Locate the cell with the specified text and output its (x, y) center coordinate. 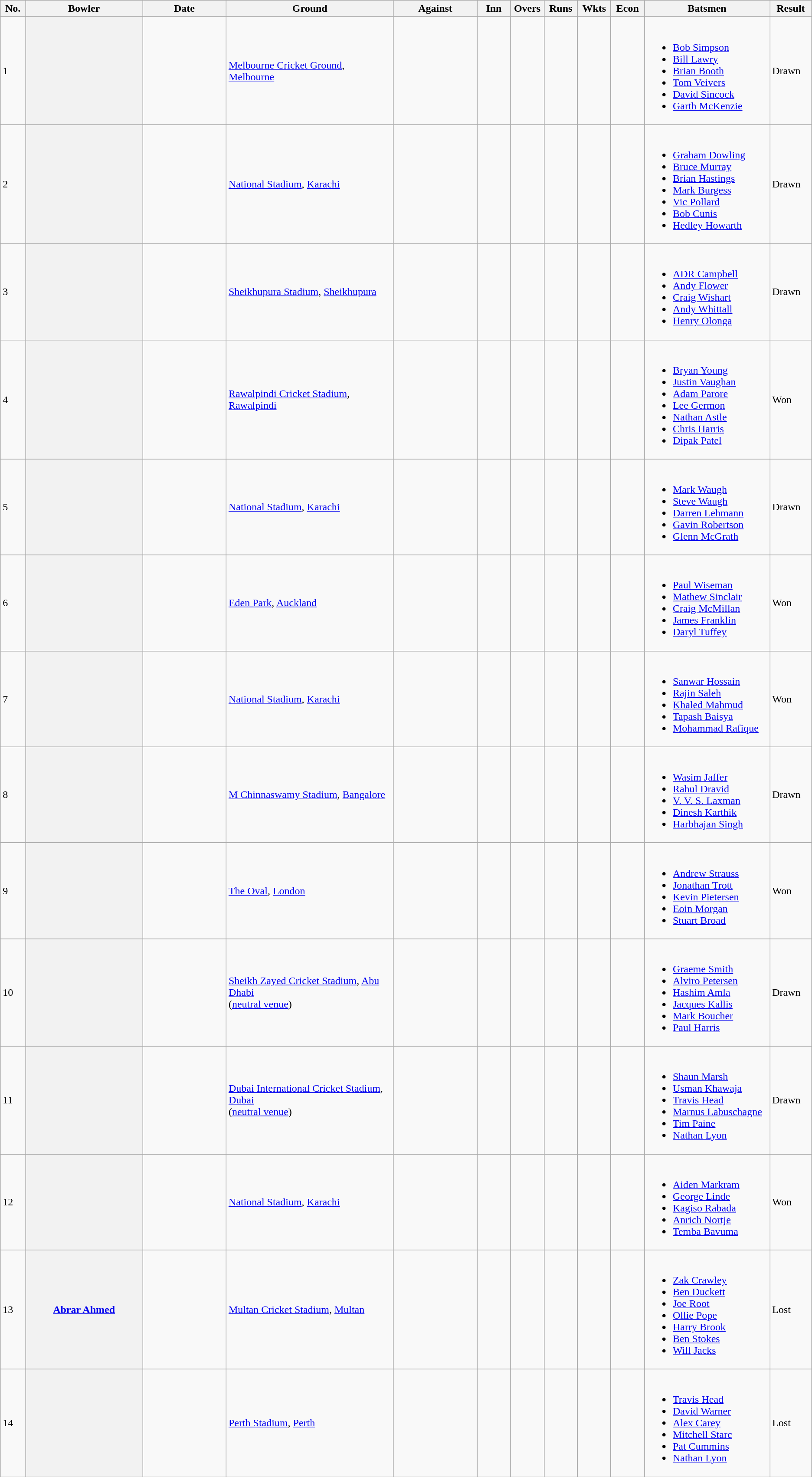
Graeme SmithAlviro PetersenHashim AmlaJacques KallisMark BoucherPaul Harris (707, 992)
7 (13, 699)
13 (13, 1310)
Result (791, 9)
14 (13, 1423)
Melbourne Cricket Ground, Melbourne (310, 71)
12 (13, 1202)
Abrar Ahmed (84, 1310)
Eden Park, Auckland (310, 603)
11 (13, 1100)
8 (13, 795)
Dubai International Cricket Stadium, Dubai(neutral venue) (310, 1100)
9 (13, 890)
Shaun MarshUsman KhawajaTravis HeadMarnus LabuschagneTim PaineNathan Lyon (707, 1100)
6 (13, 603)
Graham DowlingBruce MurrayBrian HastingsMark BurgessVic PollardBob CunisHedley Howarth (707, 184)
2 (13, 184)
Bryan YoungJustin VaughanAdam ParoreLee GermonNathan AstleChris HarrisDipak Patel (707, 399)
Zak CrawleyBen DuckettJoe RootOllie PopeHarry BrookBen StokesWill Jacks (707, 1310)
ADR CampbellAndy FlowerCraig WishartAndy WhittallHenry Olonga (707, 292)
10 (13, 992)
Mark WaughSteve WaughDarren LehmannGavin RobertsonGlenn McGrath (707, 507)
Batsmen (707, 9)
Date (185, 9)
1 (13, 71)
Travis HeadDavid WarnerAlex CareyMitchell StarcPat CumminsNathan Lyon (707, 1423)
Multan Cricket Stadium, Multan (310, 1310)
Against (435, 9)
Sheikh Zayed Cricket Stadium, Abu Dhabi(neutral venue) (310, 992)
Runs (560, 9)
Bowler (84, 9)
Inn (494, 9)
5 (13, 507)
Ground (310, 9)
Perth Stadium, Perth (310, 1423)
3 (13, 292)
Sanwar HossainRajin SalehKhaled MahmudTapash BaisyaMohammad Rafique (707, 699)
Bob SimpsonBill LawryBrian BoothTom VeiversDavid SincockGarth McKenzie (707, 71)
Andrew StraussJonathan TrottKevin PietersenEoin MorganStuart Broad (707, 890)
Econ (627, 9)
Aiden MarkramGeorge LindeKagiso RabadaAnrich NortjeTemba Bavuma (707, 1202)
Overs (527, 9)
Wkts (594, 9)
M Chinnaswamy Stadium, Bangalore (310, 795)
Paul WisemanMathew SinclairCraig McMillanJames FranklinDaryl Tuffey (707, 603)
4 (13, 399)
Wasim JafferRahul DravidV. V. S. LaxmanDinesh KarthikHarbhajan Singh (707, 795)
No. (13, 9)
Sheikhupura Stadium, Sheikhupura (310, 292)
The Oval, London (310, 890)
Rawalpindi Cricket Stadium, Rawalpindi (310, 399)
